Identify which cell holds the provided text, then report its [X, Y] central coordinate. 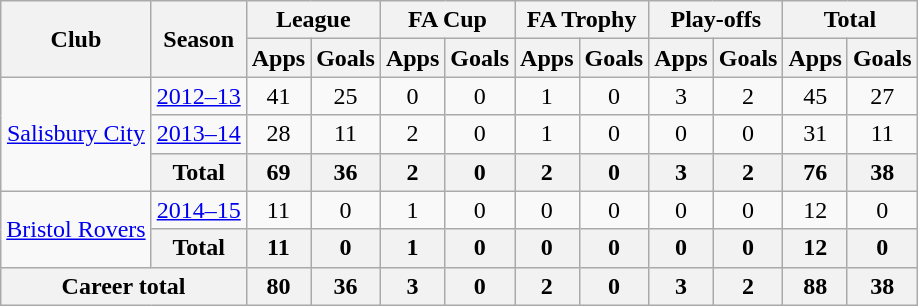
41 [278, 96]
Career total [124, 286]
27 [882, 96]
FA Cup [447, 20]
28 [278, 134]
FA Trophy [582, 20]
25 [346, 96]
2014–15 [198, 210]
88 [815, 286]
Bristol Rovers [76, 229]
Salisbury City [76, 134]
Club [76, 39]
2012–13 [198, 96]
76 [815, 172]
31 [815, 134]
Play-offs [716, 20]
45 [815, 96]
League [313, 20]
Season [198, 39]
69 [278, 172]
2013–14 [198, 134]
80 [278, 286]
